Return [x, y] of the center of cell containing provided text 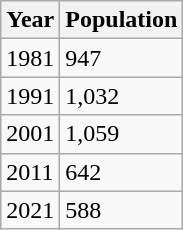
588 [122, 210]
Population [122, 20]
1,032 [122, 96]
1991 [30, 96]
2001 [30, 134]
2021 [30, 210]
1981 [30, 58]
Year [30, 20]
642 [122, 172]
1,059 [122, 134]
947 [122, 58]
2011 [30, 172]
